Return the [x, y] coordinate for the center point of the cell that contains the specified text.  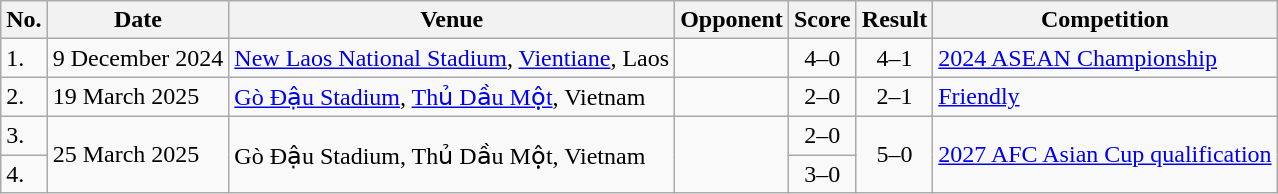
Date [138, 20]
Result [894, 20]
2–1 [894, 97]
4. [24, 173]
New Laos National Stadium, Vientiane, Laos [452, 58]
25 March 2025 [138, 154]
1. [24, 58]
4–1 [894, 58]
Score [822, 20]
Opponent [732, 20]
19 March 2025 [138, 97]
No. [24, 20]
Venue [452, 20]
2. [24, 97]
2024 ASEAN Championship [1105, 58]
3. [24, 135]
4–0 [822, 58]
Friendly [1105, 97]
Competition [1105, 20]
9 December 2024 [138, 58]
3–0 [822, 173]
5–0 [894, 154]
2027 AFC Asian Cup qualification [1105, 154]
